Pinpoint the cell where the given text exists, returning its (X, Y) midpoint coordinate. 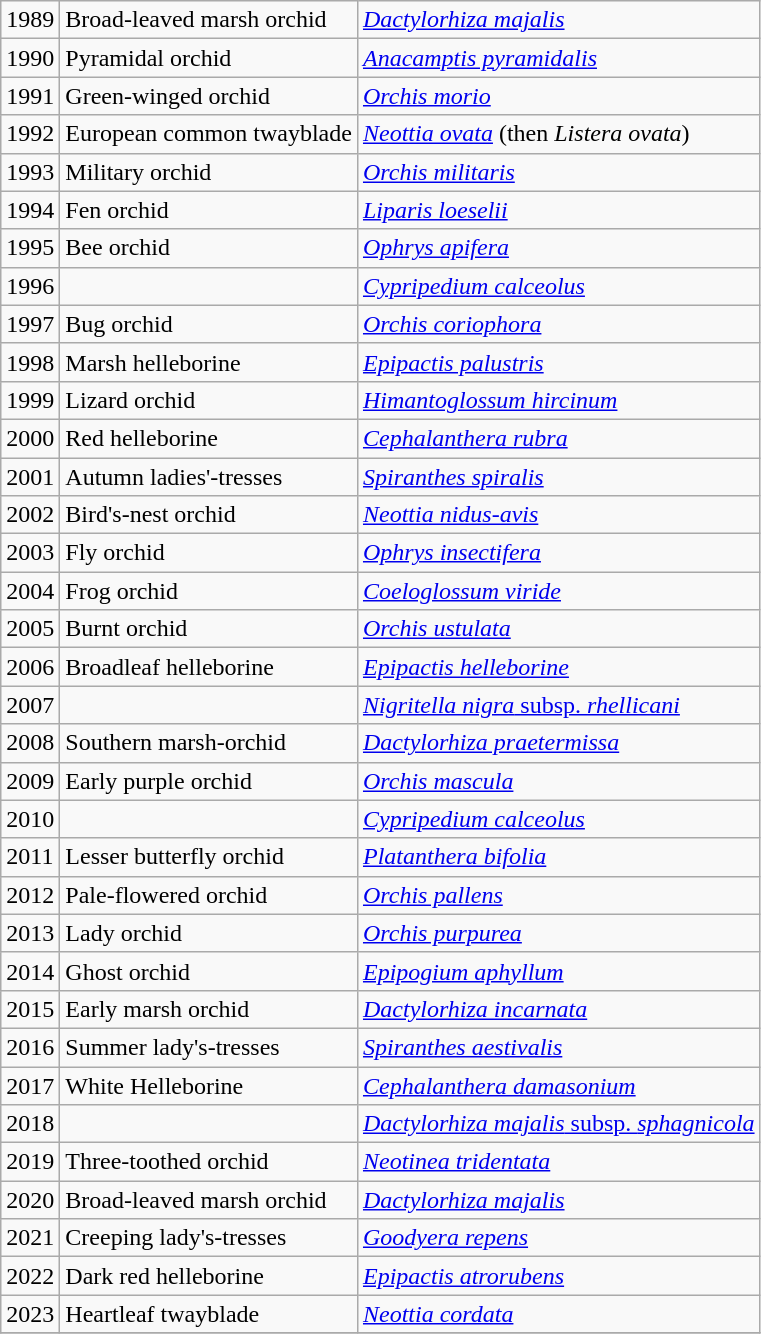
Neottia cordata (558, 1314)
2009 (30, 781)
Green-winged orchid (209, 96)
Early purple orchid (209, 781)
Dactylorhiza incarnata (558, 1009)
Orchis ustulata (558, 629)
1989 (30, 20)
Marsh helleborine (209, 362)
Summer lady's-tresses (209, 1047)
2010 (30, 819)
Early marsh orchid (209, 1009)
Lesser butterfly orchid (209, 857)
2019 (30, 1162)
Fly orchid (209, 553)
1996 (30, 286)
Lizard orchid (209, 400)
Dactylorhiza praetermissa (558, 743)
Orchis morio (558, 96)
2005 (30, 629)
Cephalanthera rubra (558, 438)
Bug orchid (209, 324)
Autumn ladies'-tresses (209, 477)
1997 (30, 324)
Dactylorhiza majalis subsp. sphagnicola (558, 1124)
Nigritella nigra subsp. rhellicani (558, 705)
2002 (30, 515)
Goodyera repens (558, 1238)
1992 (30, 134)
European common twayblade (209, 134)
Bird's-nest orchid (209, 515)
Dark red helleborine (209, 1276)
Ophrys insectifera (558, 553)
2013 (30, 933)
1991 (30, 96)
Ophrys apifera (558, 248)
Lady orchid (209, 933)
Orchis militaris (558, 172)
Burnt orchid (209, 629)
Spiranthes spiralis (558, 477)
Ghost orchid (209, 971)
White Helleborine (209, 1085)
Neottia nidus-avis (558, 515)
Epipactis palustris (558, 362)
2023 (30, 1314)
2018 (30, 1124)
Pale-flowered orchid (209, 895)
2014 (30, 971)
2004 (30, 591)
Orchis coriophora (558, 324)
1990 (30, 58)
Orchis pallens (558, 895)
2012 (30, 895)
1995 (30, 248)
Epipogium aphyllum (558, 971)
Epipactis atrorubens (558, 1276)
2021 (30, 1238)
2022 (30, 1276)
Liparis loeselii (558, 210)
1993 (30, 172)
Fen orchid (209, 210)
2007 (30, 705)
Military orchid (209, 172)
2015 (30, 1009)
Creeping lady's-tresses (209, 1238)
2020 (30, 1200)
2011 (30, 857)
Neotinea tridentata (558, 1162)
Himantoglossum hircinum (558, 400)
1999 (30, 400)
2016 (30, 1047)
Epipactis helleborine (558, 667)
2006 (30, 667)
2000 (30, 438)
Bee orchid (209, 248)
Spiranthes aestivalis (558, 1047)
Platanthera bifolia (558, 857)
Neottia ovata (then Listera ovata) (558, 134)
Orchis mascula (558, 781)
1998 (30, 362)
Red helleborine (209, 438)
2008 (30, 743)
Coeloglossum viride (558, 591)
Three-toothed orchid (209, 1162)
Heartleaf twayblade (209, 1314)
Broadleaf helleborine (209, 667)
Orchis purpurea (558, 933)
1994 (30, 210)
2003 (30, 553)
2017 (30, 1085)
Anacamptis pyramidalis (558, 58)
Cephalanthera damasonium (558, 1085)
Pyramidal orchid (209, 58)
2001 (30, 477)
Frog orchid (209, 591)
Southern marsh-orchid (209, 743)
